Capture the cell that displays the provided text and extract its (x, y) central coordinate. 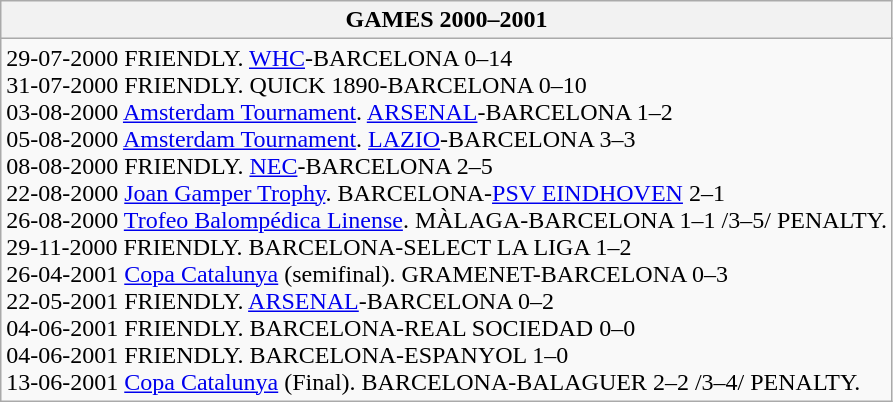
GAMES 2000–2001 (447, 20)
